From the cell containing the given text, extract its center point as (X, Y) coordinate. 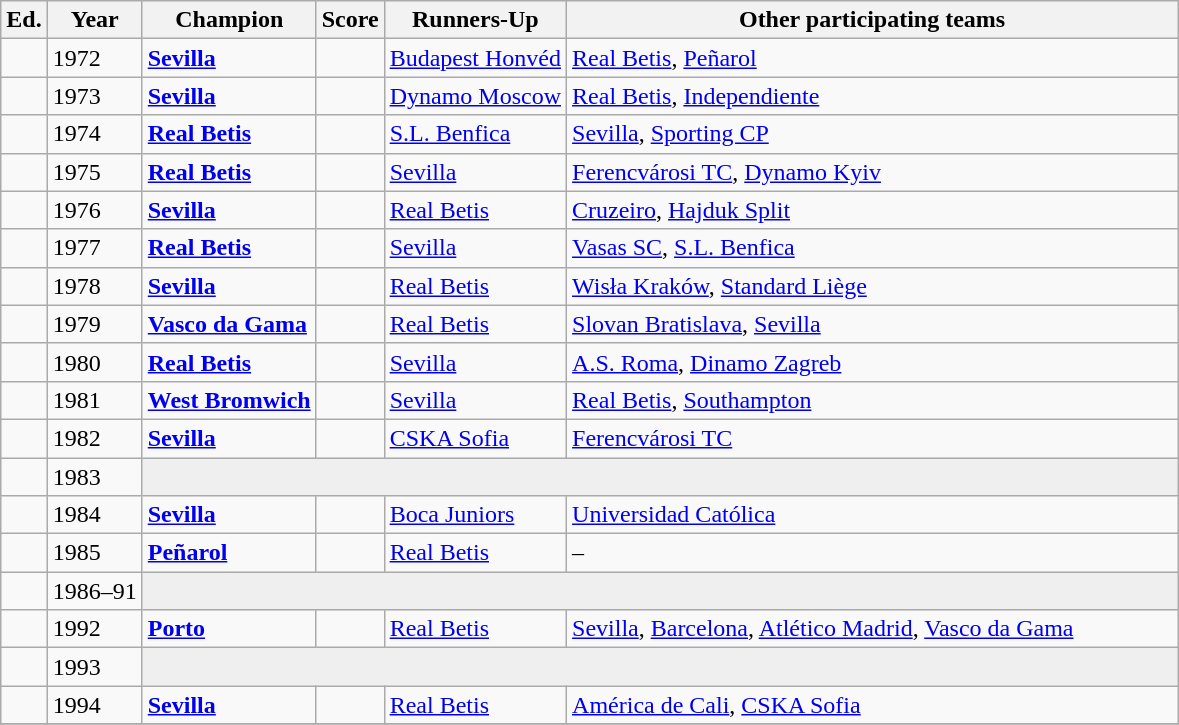
1982 (94, 438)
1994 (94, 705)
1993 (94, 667)
Ferencvárosi TC, Dynamo Kyiv (872, 172)
Sevilla, Barcelona, Atlético Madrid, Vasco da Gama (872, 629)
1980 (94, 362)
Vasco da Gama (229, 324)
1978 (94, 286)
1972 (94, 58)
1992 (94, 629)
1983 (94, 477)
1973 (94, 96)
1974 (94, 134)
Universidad Católica (872, 515)
1976 (94, 210)
CSKA Sofia (475, 438)
1986–91 (94, 591)
Peñarol (229, 553)
Sevilla, Sporting CP (872, 134)
Real Betis, Peñarol (872, 58)
Porto (229, 629)
A.S. Roma, Dinamo Zagreb (872, 362)
1984 (94, 515)
Champion (229, 20)
Slovan Bratislava, Sevilla (872, 324)
Other participating teams (872, 20)
1975 (94, 172)
Wisła Kraków, Standard Liège (872, 286)
Real Betis, Southampton (872, 400)
Dynamo Moscow (475, 96)
Year (94, 20)
– (872, 553)
Score (350, 20)
América de Cali, CSKA Sofia (872, 705)
1977 (94, 248)
Real Betis, Independiente (872, 96)
1979 (94, 324)
S.L. Benfica (475, 134)
1981 (94, 400)
West Bromwich (229, 400)
Runners-Up (475, 20)
Cruzeiro, Hajduk Split (872, 210)
Vasas SC, S.L. Benfica (872, 248)
Budapest Honvéd (475, 58)
Boca Juniors (475, 515)
1985 (94, 553)
Ed. (24, 20)
Ferencvárosi TC (872, 438)
